Find where the given text appears and provide that cell's center as [X, Y] coordinate. 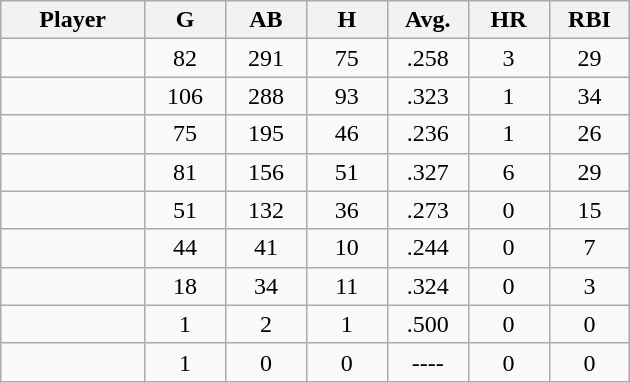
93 [346, 96]
Avg. [428, 20]
81 [186, 172]
11 [346, 286]
Player [73, 20]
6 [508, 172]
.500 [428, 324]
291 [266, 58]
7 [590, 248]
.273 [428, 210]
46 [346, 134]
2 [266, 324]
41 [266, 248]
---- [428, 362]
26 [590, 134]
82 [186, 58]
288 [266, 96]
.324 [428, 286]
36 [346, 210]
.327 [428, 172]
.323 [428, 96]
H [346, 20]
HR [508, 20]
AB [266, 20]
106 [186, 96]
RBI [590, 20]
44 [186, 248]
10 [346, 248]
132 [266, 210]
18 [186, 286]
15 [590, 210]
.244 [428, 248]
156 [266, 172]
195 [266, 134]
.236 [428, 134]
G [186, 20]
.258 [428, 58]
